Provide the (X, Y) coordinate of the cell's center where the given text is located.  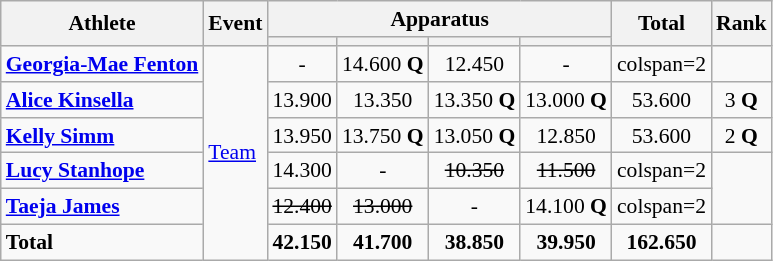
13.950 (302, 136)
12.450 (475, 64)
Apparatus (440, 19)
12.850 (566, 136)
10.350 (475, 171)
13.050 Q (475, 136)
42.150 (302, 243)
14.300 (302, 171)
13.750 Q (383, 136)
39.950 (566, 243)
2 Q (742, 136)
Georgia-Mae Fenton (102, 64)
Kelly Simm (102, 136)
12.400 (302, 207)
Athlete (102, 24)
13.350 Q (475, 100)
162.650 (662, 243)
41.700 (383, 243)
13.900 (302, 100)
Alice Kinsella (102, 100)
Taeja James (102, 207)
13.350 (383, 100)
Event (235, 24)
13.000 (383, 207)
38.850 (475, 243)
Rank (742, 24)
14.100 Q (566, 207)
Lucy Stanhope (102, 171)
3 Q (742, 100)
14.600 Q (383, 64)
Team (235, 153)
11.500 (566, 171)
13.000 Q (566, 100)
